From the cell containing the given text, extract its center point as [x, y] coordinate. 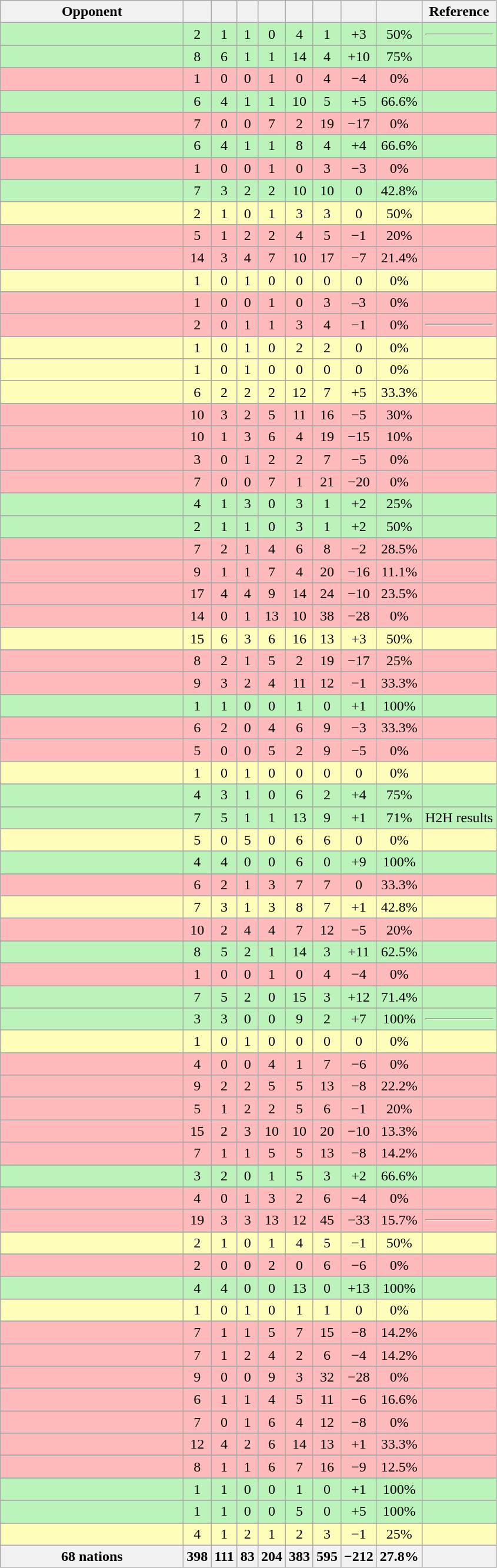
−9 [359, 1467]
Opponent [92, 12]
204 [272, 1556]
30% [399, 415]
24 [327, 593]
71.4% [399, 997]
71% [399, 818]
16.6% [399, 1400]
13.3% [399, 1131]
27.8% [399, 1556]
+9 [359, 862]
21 [327, 482]
12.5% [399, 1467]
+13 [359, 1287]
−16 [359, 571]
+12 [359, 997]
−15 [359, 437]
−2 [359, 549]
383 [299, 1556]
68 nations [92, 1556]
23.5% [399, 593]
10% [399, 437]
62.5% [399, 952]
38 [327, 616]
45 [327, 1220]
83 [247, 1556]
398 [198, 1556]
21.4% [399, 258]
15.7% [399, 1220]
H2H results [459, 818]
+10 [359, 56]
–3 [359, 303]
+11 [359, 952]
28.5% [399, 549]
Reference [459, 12]
11.1% [399, 571]
−7 [359, 258]
−20 [359, 482]
595 [327, 1556]
32 [327, 1377]
−212 [359, 1556]
22.2% [399, 1086]
+7 [359, 1019]
111 [224, 1556]
−33 [359, 1220]
